Identify which cell holds the provided text, then report its (X, Y) central coordinate. 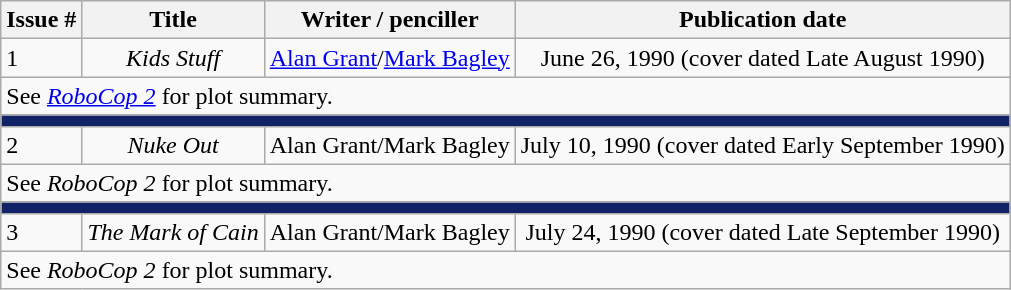
July 24, 1990 (cover dated Late September 1990) (762, 232)
Title (173, 20)
July 10, 1990 (cover dated Early September 1990) (762, 145)
Kids Stuff (173, 58)
The Mark of Cain (173, 232)
Publication date (762, 20)
2 (42, 145)
Nuke Out (173, 145)
1 (42, 58)
Writer / penciller (390, 20)
3 (42, 232)
Issue # (42, 20)
June 26, 1990 (cover dated Late August 1990) (762, 58)
